Identify which cell holds the provided text, then report its [x, y] central coordinate. 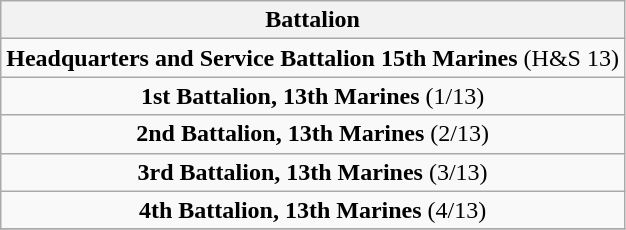
3rd Battalion, 13th Marines (3/13) [313, 172]
2nd Battalion, 13th Marines (2/13) [313, 134]
4th Battalion, 13th Marines (4/13) [313, 210]
1st Battalion, 13th Marines (1/13) [313, 96]
Battalion [313, 20]
Headquarters and Service Battalion 15th Marines (H&S 13) [313, 58]
